Search for the cell housing the specified text and yield its (X, Y) center coordinate. 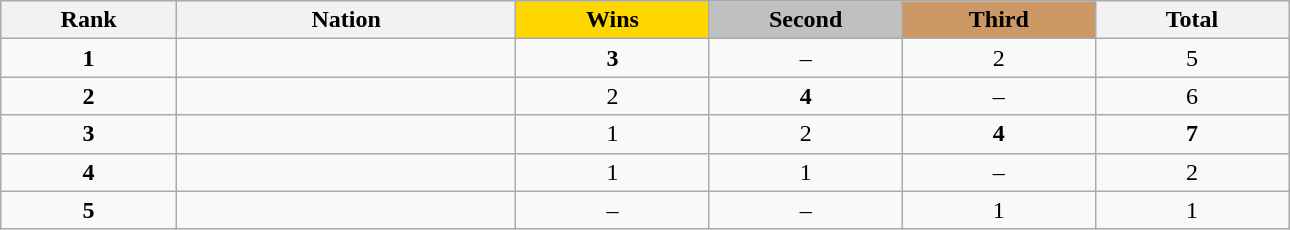
7 (1192, 134)
Rank (89, 20)
Wins (612, 20)
Nation (346, 20)
Second (806, 20)
Third (998, 20)
Total (1192, 20)
6 (1192, 96)
